Scan for the cell matching the given text and deliver its [x, y] coordinate at center. 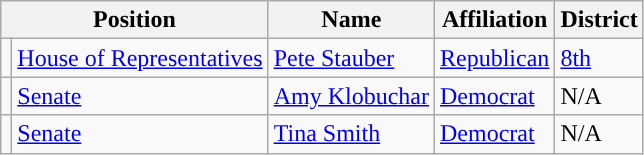
Name [351, 20]
Republican [495, 58]
8th [599, 58]
Pete Stauber [351, 58]
House of Representatives [140, 58]
Amy Klobuchar [351, 96]
Affiliation [495, 20]
District [599, 20]
Tina Smith [351, 134]
Position [134, 20]
